Output the [x, y] coordinate of the center of the cell containing the given text.  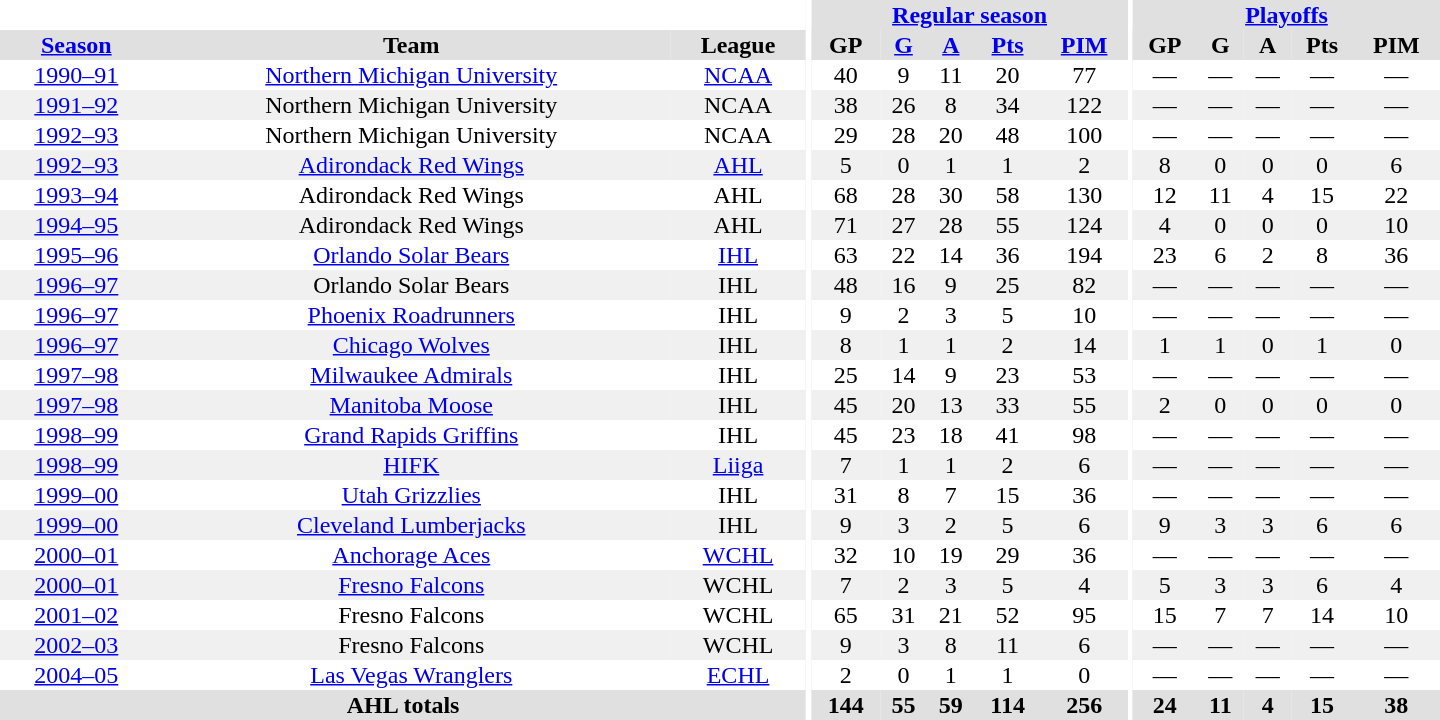
30 [950, 195]
58 [1008, 195]
Team [412, 45]
65 [845, 615]
1993–94 [76, 195]
Playoffs [1286, 15]
Cleveland Lumberjacks [412, 525]
1995–96 [76, 255]
Phoenix Roadrunners [412, 315]
18 [950, 435]
2004–05 [76, 675]
100 [1084, 135]
114 [1008, 705]
144 [845, 705]
77 [1084, 75]
Manitoba Moose [412, 405]
41 [1008, 435]
33 [1008, 405]
71 [845, 225]
40 [845, 75]
HIFK [412, 465]
63 [845, 255]
1990–91 [76, 75]
82 [1084, 285]
Season [76, 45]
19 [950, 555]
26 [904, 105]
ECHL [738, 675]
53 [1084, 375]
League [738, 45]
1991–92 [76, 105]
130 [1084, 195]
Liiga [738, 465]
13 [950, 405]
Anchorage Aces [412, 555]
Chicago Wolves [412, 345]
256 [1084, 705]
27 [904, 225]
Utah Grizzlies [412, 495]
2001–02 [76, 615]
95 [1084, 615]
21 [950, 615]
Las Vegas Wranglers [412, 675]
194 [1084, 255]
Regular season [969, 15]
24 [1165, 705]
52 [1008, 615]
122 [1084, 105]
34 [1008, 105]
1994–95 [76, 225]
68 [845, 195]
AHL totals [403, 705]
124 [1084, 225]
16 [904, 285]
32 [845, 555]
Milwaukee Admirals [412, 375]
98 [1084, 435]
12 [1165, 195]
59 [950, 705]
2002–03 [76, 645]
Grand Rapids Griffins [412, 435]
